Identify which cell holds the provided text, then report its [X, Y] central coordinate. 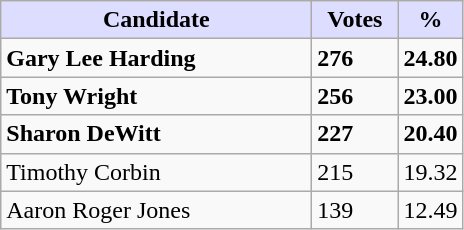
Sharon DeWitt [156, 134]
Votes [355, 20]
Candidate [156, 20]
139 [355, 210]
Aaron Roger Jones [156, 210]
24.80 [430, 58]
276 [355, 58]
215 [355, 172]
20.40 [430, 134]
% [430, 20]
227 [355, 134]
12.49 [430, 210]
Timothy Corbin [156, 172]
Tony Wright [156, 96]
19.32 [430, 172]
23.00 [430, 96]
Gary Lee Harding [156, 58]
256 [355, 96]
